Pinpoint the cell where the given text exists, returning its (x, y) midpoint coordinate. 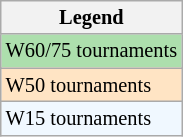
W15 tournaments (92, 118)
W60/75 tournaments (92, 51)
W50 tournaments (92, 85)
Legend (92, 17)
